Scan for the cell matching the given text and deliver its (X, Y) coordinate at center. 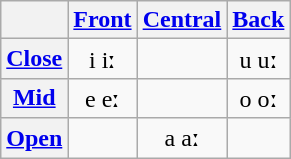
Mid (34, 98)
Front (102, 20)
i iː (102, 59)
a aː (182, 138)
Open (34, 138)
u uː (258, 59)
o oː (258, 98)
e eː (102, 98)
Central (182, 20)
Close (34, 59)
Back (258, 20)
